Locate the cell with the specified text and output its (x, y) center coordinate. 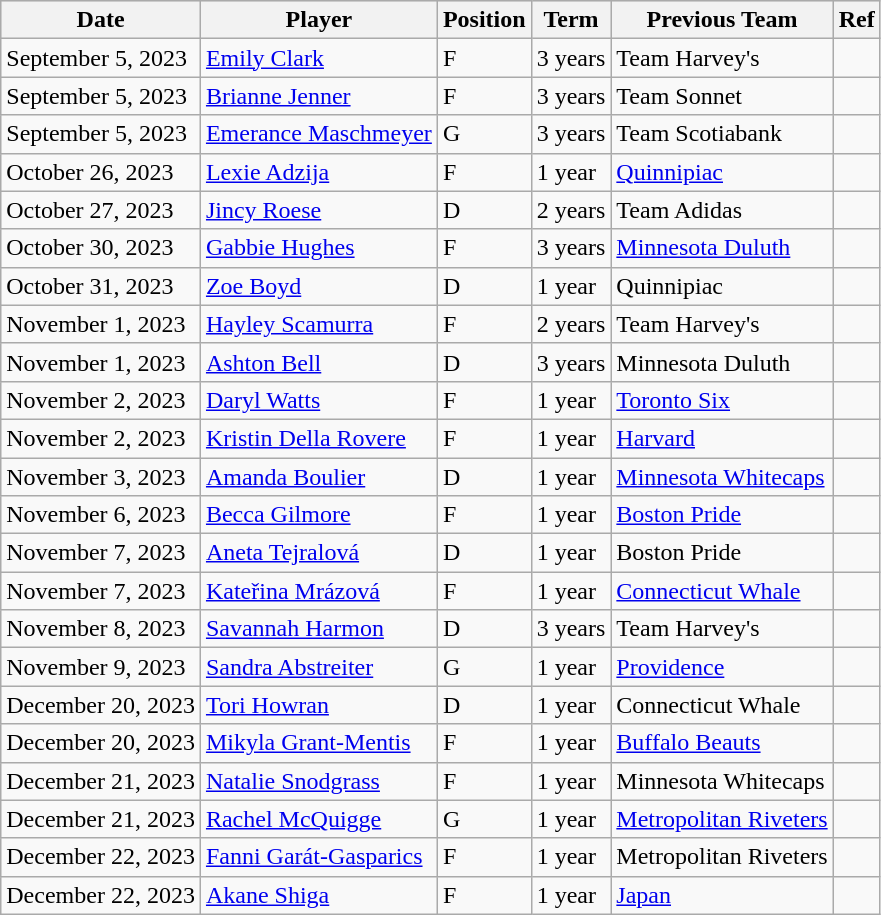
Amanda Boulier (318, 477)
Kateřina Mrázová (318, 591)
Rachel McQuigge (318, 819)
November 8, 2023 (101, 629)
October 27, 2023 (101, 210)
October 30, 2023 (101, 248)
Providence (722, 667)
Ref (856, 20)
Team Scotiabank (722, 134)
Jincy Roese (318, 210)
Gabbie Hughes (318, 248)
Japan (722, 895)
Team Sonnet (722, 96)
Toronto Six (722, 400)
Hayley Scamurra (318, 324)
Natalie Snodgrass (318, 781)
Emerance Maschmeyer (318, 134)
Zoe Boyd (318, 286)
Daryl Watts (318, 400)
Player (318, 20)
Sandra Abstreiter (318, 667)
November 3, 2023 (101, 477)
Kristin Della Rovere (318, 438)
Aneta Tejralová (318, 553)
Previous Team (722, 20)
Buffalo Beauts (722, 743)
Date (101, 20)
Becca Gilmore (318, 515)
November 6, 2023 (101, 515)
Brianne Jenner (318, 96)
October 31, 2023 (101, 286)
Harvard (722, 438)
Fanni Garát-Gasparics (318, 857)
October 26, 2023 (101, 172)
Team Adidas (722, 210)
November 9, 2023 (101, 667)
Lexie Adzija (318, 172)
Savannah Harmon (318, 629)
Mikyla Grant-Mentis (318, 743)
Position (484, 20)
Akane Shiga (318, 895)
Tori Howran (318, 705)
Ashton Bell (318, 362)
Emily Clark (318, 58)
Term (571, 20)
